Extract the [X, Y] coordinate from the center of the cell holding the provided text.  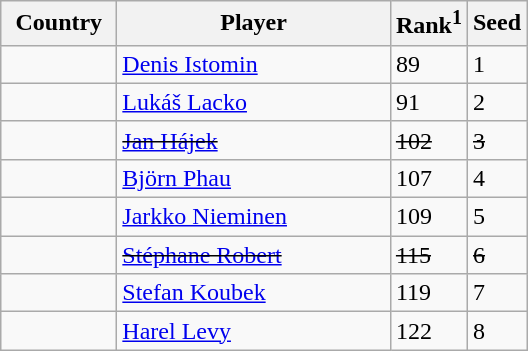
3 [496, 140]
Denis Istomin [254, 64]
102 [428, 140]
107 [428, 178]
Jan Hájek [254, 140]
Jarkko Nieminen [254, 217]
Seed [496, 24]
89 [428, 64]
8 [496, 331]
Stefan Koubek [254, 293]
122 [428, 331]
91 [428, 102]
4 [496, 178]
109 [428, 217]
5 [496, 217]
Rank1 [428, 24]
Harel Levy [254, 331]
Player [254, 24]
119 [428, 293]
Country [59, 24]
7 [496, 293]
1 [496, 64]
Stéphane Robert [254, 255]
115 [428, 255]
2 [496, 102]
6 [496, 255]
Lukáš Lacko [254, 102]
Björn Phau [254, 178]
